From the cell containing the given text, extract its center point as [x, y] coordinate. 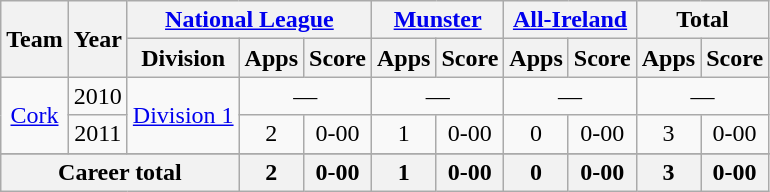
All-Ireland [570, 20]
2011 [98, 134]
Career total [120, 172]
Cork [35, 115]
Division [183, 58]
National League [249, 20]
Year [98, 39]
Team [35, 39]
Total [702, 20]
Division 1 [183, 115]
2010 [98, 96]
Munster [437, 20]
